Detect which cell encompasses the target text, then output its (X, Y) center coordinate. 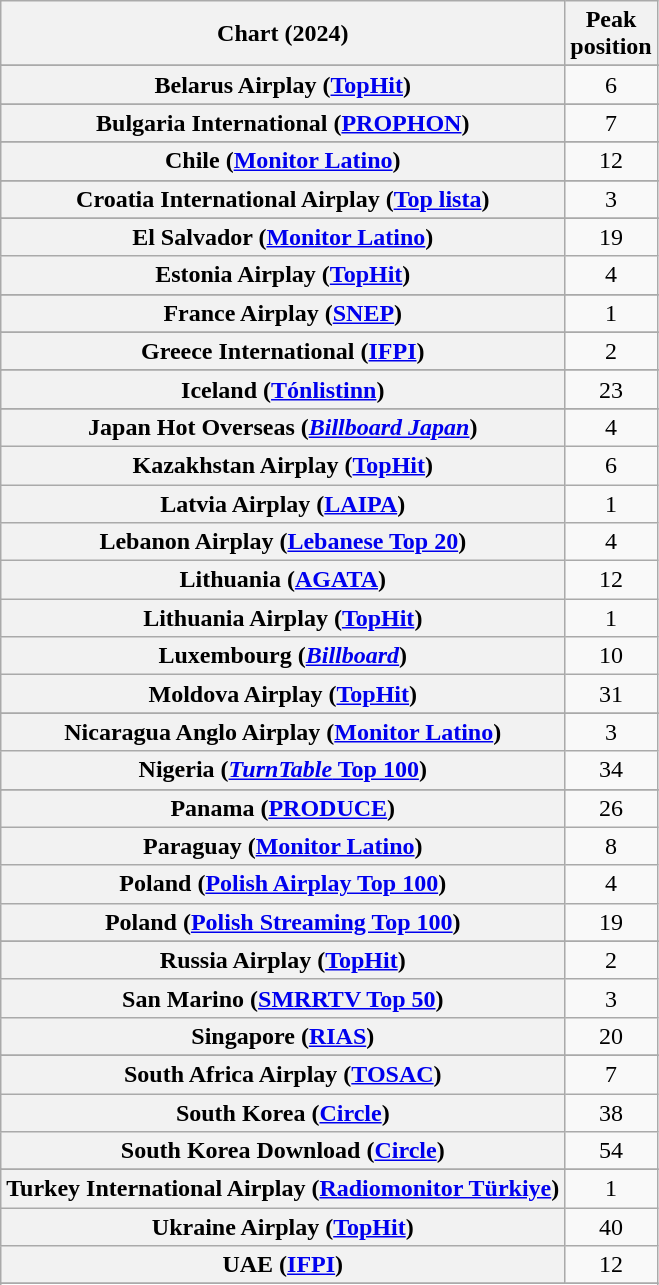
Estonia Airplay (TopHit) (283, 275)
El Salvador (Monitor Latino) (283, 237)
Lithuania (AGATA) (283, 580)
54 (611, 1151)
Peakposition (611, 34)
Panama (PRODUCE) (283, 808)
Latvia Airplay (LAIPA) (283, 503)
Kazakhstan Airplay (TopHit) (283, 465)
20 (611, 1036)
South Korea (Circle) (283, 1113)
South Africa Airplay (TOSAC) (283, 1074)
Singapore (RIAS) (283, 1036)
Lithuania Airplay (TopHit) (283, 618)
Russia Airplay (TopHit) (283, 960)
South Korea Download (Circle) (283, 1151)
Bulgaria International (PROPHON) (283, 123)
Nicaragua Anglo Airplay (Monitor Latino) (283, 732)
Chart (2024) (283, 34)
Iceland (Tónlistinn) (283, 389)
38 (611, 1113)
Japan Hot Overseas (Billboard Japan) (283, 427)
Lebanon Airplay (Lebanese Top 20) (283, 542)
10 (611, 656)
Poland (Polish Streaming Top 100) (283, 922)
UAE (IFPI) (283, 1265)
Turkey International Airplay (Radiomonitor Türkiye) (283, 1189)
34 (611, 770)
31 (611, 694)
France Airplay (SNEP) (283, 313)
Chile (Monitor Latino) (283, 161)
Nigeria (TurnTable Top 100) (283, 770)
Poland (Polish Airplay Top 100) (283, 884)
Moldova Airplay (TopHit) (283, 694)
Ukraine Airplay (TopHit) (283, 1227)
Greece International (IFPI) (283, 351)
Croatia International Airplay (Top lista) (283, 199)
26 (611, 808)
23 (611, 389)
40 (611, 1227)
8 (611, 846)
Paraguay (Monitor Latino) (283, 846)
Belarus Airplay (TopHit) (283, 85)
San Marino (SMRRTV Top 50) (283, 998)
Luxembourg (Billboard) (283, 656)
